Scan for the cell matching the given text and deliver its (X, Y) coordinate at center. 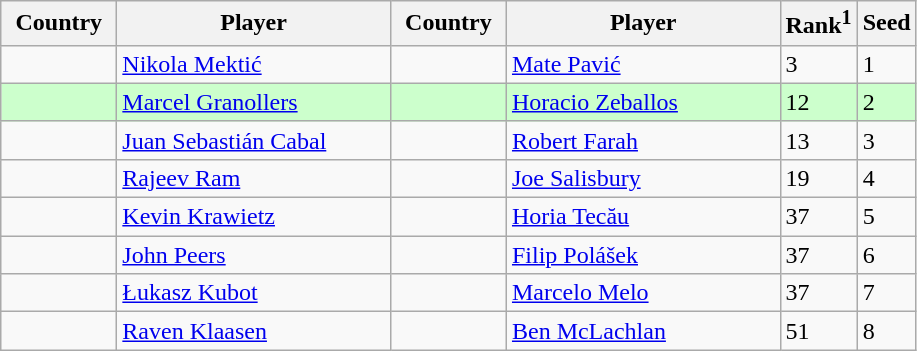
6 (886, 255)
Marcelo Melo (643, 293)
John Peers (254, 255)
Kevin Krawietz (254, 217)
Joe Salisbury (643, 178)
Mate Pavić (643, 64)
Filip Polášek (643, 255)
19 (818, 178)
Nikola Mektić (254, 64)
13 (818, 140)
7 (886, 293)
1 (886, 64)
Ben McLachlan (643, 331)
8 (886, 331)
5 (886, 217)
Robert Farah (643, 140)
Rajeev Ram (254, 178)
Raven Klaasen (254, 331)
12 (818, 102)
2 (886, 102)
Łukasz Kubot (254, 293)
Juan Sebastián Cabal (254, 140)
51 (818, 331)
Horacio Zeballos (643, 102)
Marcel Granollers (254, 102)
Rank1 (818, 24)
4 (886, 178)
Horia Tecău (643, 217)
Seed (886, 24)
